Return the [x, y] coordinate for the center point of the cell that contains the specified text.  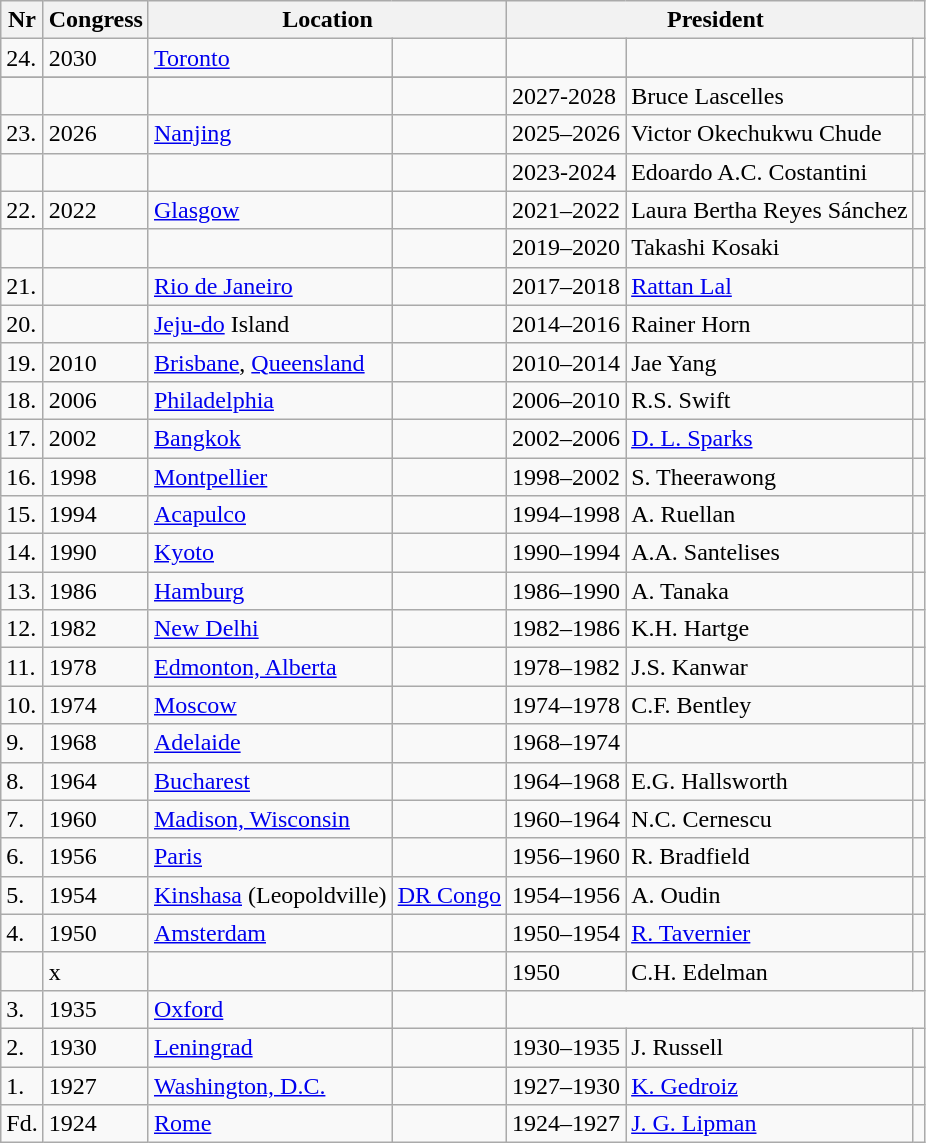
1960–1964 [566, 819]
N.C. Cernescu [770, 819]
Edoardo A.C. Costantini [770, 172]
1956 [96, 857]
2027-2028 [566, 96]
S. Theerawong [770, 477]
2023-2024 [566, 172]
18. [22, 400]
E.G. Hallsworth [770, 781]
9. [22, 743]
1978 [96, 667]
20. [22, 324]
2026 [96, 134]
Moscow [270, 705]
J. G. Lipman [770, 1124]
Paris [270, 857]
7. [22, 819]
2019–2020 [566, 248]
2014–2016 [566, 324]
2025–2026 [566, 134]
K.H. Hartge [770, 629]
Location [327, 20]
Rattan Lal [770, 286]
A.A. Santelises [770, 553]
1930 [96, 1047]
1960 [96, 819]
1954–1956 [566, 895]
1986–1990 [566, 591]
A. Tanaka [770, 591]
1978–1982 [566, 667]
Fd. [22, 1124]
23. [22, 134]
Rainer Horn [770, 324]
Nr [22, 20]
2010 [96, 362]
1964 [96, 781]
1990–1994 [566, 553]
6. [22, 857]
Philadelphia [270, 400]
19. [22, 362]
R.S. Swift [770, 400]
Rome [270, 1124]
10. [22, 705]
1927 [96, 1085]
1974 [96, 705]
Congress [96, 20]
1. [22, 1085]
R. Bradfield [770, 857]
Glasgow [270, 210]
R. Tavernier [770, 933]
11. [22, 667]
Edmonton, Alberta [270, 667]
1986 [96, 591]
2017–2018 [566, 286]
Oxford [270, 1009]
Jae Yang [770, 362]
2002 [96, 438]
Toronto [270, 58]
1982 [96, 629]
1998–2002 [566, 477]
Montpellier [270, 477]
Amsterdam [270, 933]
1994–1998 [566, 515]
D. L. Sparks [770, 438]
2002–2006 [566, 438]
8. [22, 781]
4. [22, 933]
Acapulco [270, 515]
Kyoto [270, 553]
16. [22, 477]
2006 [96, 400]
1924–1927 [566, 1124]
2021–2022 [566, 210]
1956–1960 [566, 857]
Jeju-do Island [270, 324]
A. Ruellan [770, 515]
2006–2010 [566, 400]
5. [22, 895]
2022 [96, 210]
1964–1968 [566, 781]
12. [22, 629]
1950–1954 [566, 933]
21. [22, 286]
1982–1986 [566, 629]
J. Russell [770, 1047]
New Delhi [270, 629]
1994 [96, 515]
Bruce Lascelles [770, 96]
2010–2014 [566, 362]
Adelaide [270, 743]
Laura Bertha Reyes Sánchez [770, 210]
1998 [96, 477]
Kinshasa (Leopoldville) [270, 895]
14. [22, 553]
24. [22, 58]
1930–1935 [566, 1047]
Madison, Wisconsin [270, 819]
President [716, 20]
1927–1930 [566, 1085]
K. Gedroiz [770, 1085]
1924 [96, 1124]
2030 [96, 58]
x [96, 971]
1974–1978 [566, 705]
Takashi Kosaki [770, 248]
DR Congo [449, 895]
C.H. Edelman [770, 971]
Bangkok [270, 438]
17. [22, 438]
1968–1974 [566, 743]
Washington, D.C. [270, 1085]
Brisbane, Queensland [270, 362]
1935 [96, 1009]
1990 [96, 553]
15. [22, 515]
A. Oudin [770, 895]
13. [22, 591]
Bucharest [270, 781]
J.S. Kanwar [770, 667]
Hamburg [270, 591]
C.F. Bentley [770, 705]
2. [22, 1047]
22. [22, 210]
Nanjing [270, 134]
Victor Okechukwu Chude [770, 134]
1968 [96, 743]
3. [22, 1009]
Rio de Janeiro [270, 286]
1954 [96, 895]
Leningrad [270, 1047]
